From the cell containing the given text, extract its center point as (x, y) coordinate. 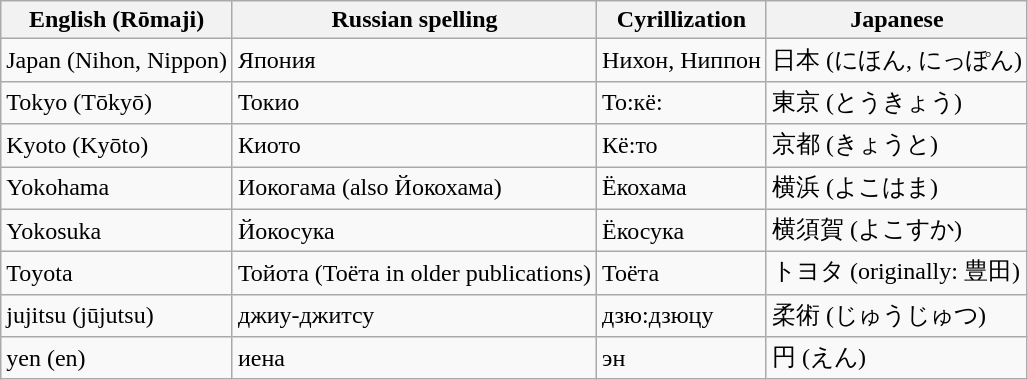
Toyota (117, 274)
Йокосука (414, 230)
Yokohama (117, 188)
Киото (414, 146)
Russian spelling (414, 20)
横浜 (よこはま) (896, 188)
Ёкосука (682, 230)
Tokyo (Tōkyō) (117, 102)
English (Rōmaji) (117, 20)
То:кё: (682, 102)
Кё:то (682, 146)
円 (えん) (896, 358)
Тойота (Тоёта in older publications) (414, 274)
Ёкохама (682, 188)
эн (682, 358)
Япония (414, 60)
Cyrillization (682, 20)
Japan (Nihon, Nippon) (117, 60)
Иокогама (also Йокохама) (414, 188)
京都 (きょうと) (896, 146)
Yokosuka (117, 230)
Kyoto (Kyōto) (117, 146)
トヨタ (originally: 豊田) (896, 274)
Тоёта (682, 274)
jujitsu (jūjutsu) (117, 316)
Нихон, Ниппон (682, 60)
横須賀 (よこすか) (896, 230)
Токиo (414, 102)
Japanese (896, 20)
джиу-джитсу (414, 316)
日本 (にほん, にっぽん) (896, 60)
иена (414, 358)
東京 (とうきょう) (896, 102)
дзю:дзюцу (682, 316)
yen (en) (117, 358)
柔術 (じゅうじゅつ) (896, 316)
